Return the [X, Y] coordinate for the center point of the cell that contains the specified text.  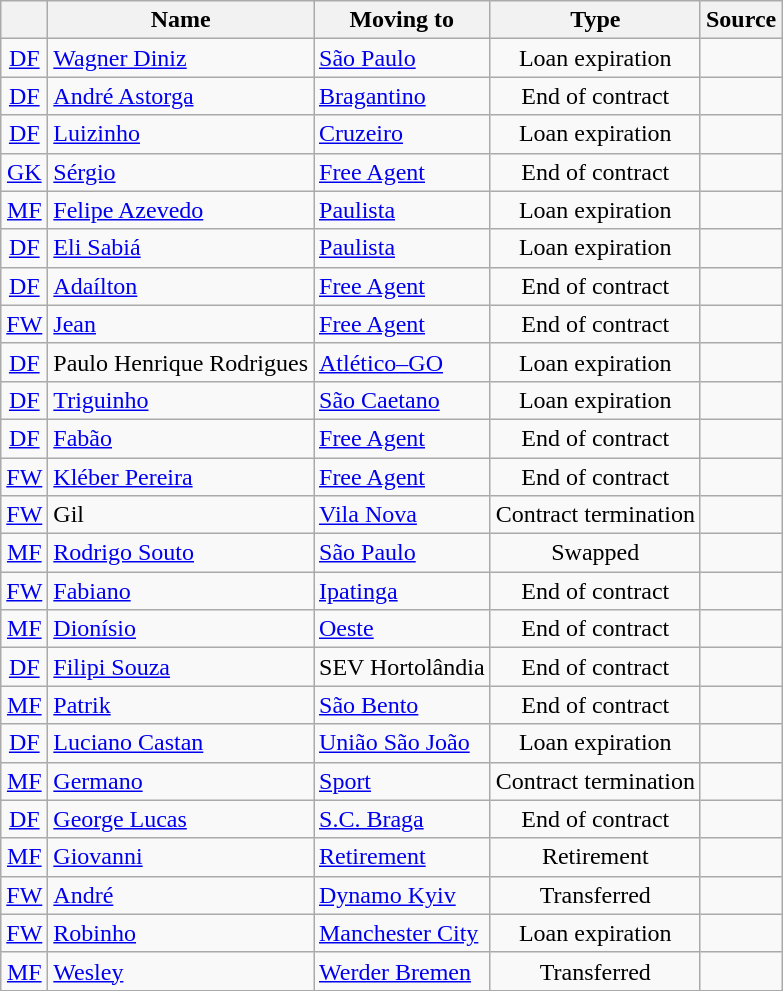
Manchester City [402, 933]
Triguinho [181, 400]
S.C. Braga [402, 819]
Patrik [181, 705]
André Astorga [181, 96]
União São João [402, 743]
Adaílton [181, 286]
Dynamo Kyiv [402, 895]
Wagner Diniz [181, 58]
São Caetano [402, 400]
São Bento [402, 705]
Kléber Pereira [181, 477]
Filipi Souza [181, 667]
Source [740, 20]
Sérgio [181, 172]
Felipe Azevedo [181, 210]
Atlético–GO [402, 362]
Fabiano [181, 591]
Swapped [595, 553]
Robinho [181, 933]
Fabão [181, 438]
Werder Bremen [402, 971]
Vila Nova [402, 515]
Name [181, 20]
Ipatinga [402, 591]
Giovanni [181, 857]
Bragantino [402, 96]
GK [24, 172]
Rodrigo Souto [181, 553]
Type [595, 20]
Sport [402, 781]
Wesley [181, 971]
Paulo Henrique Rodrigues [181, 362]
Moving to [402, 20]
Cruzeiro [402, 134]
André [181, 895]
Jean [181, 324]
Dionísio [181, 629]
George Lucas [181, 819]
Eli Sabiá [181, 248]
Luciano Castan [181, 743]
Germano [181, 781]
Gil [181, 515]
SEV Hortolândia [402, 667]
Luizinho [181, 134]
Oeste [402, 629]
